Pinpoint the cell where the given text exists, returning its (x, y) midpoint coordinate. 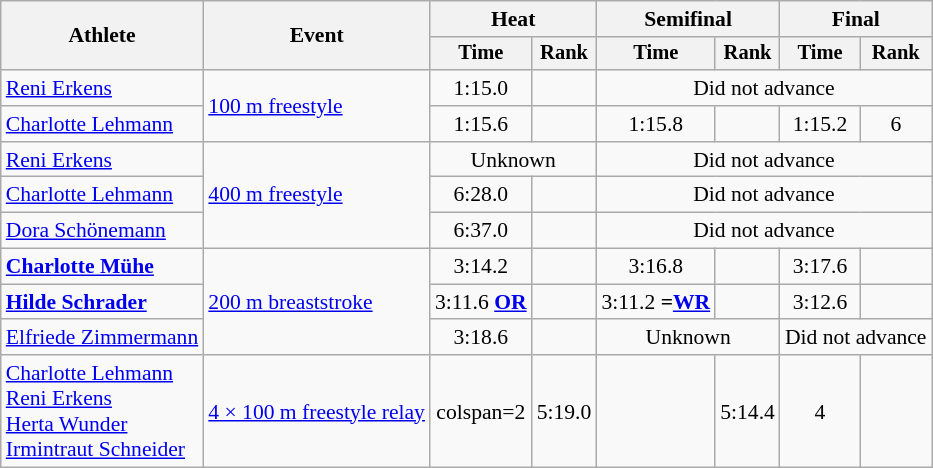
1:15.0 (481, 88)
3:18.6 (481, 338)
Hilde Schrader (102, 302)
5:14.4 (748, 411)
3:16.8 (656, 267)
Charlotte Mühe (102, 267)
1:15.2 (820, 124)
Charlotte LehmannReni ErkensHerta WunderIrmintraut Schneider (102, 411)
6:28.0 (481, 195)
1:15.6 (481, 124)
4 × 100 m freestyle relay (316, 411)
200 m breaststroke (316, 302)
Athlete (102, 36)
1:15.8 (656, 124)
3:17.6 (820, 267)
Dora Schönemann (102, 231)
4 (820, 411)
Heat (513, 19)
6:37.0 (481, 231)
5:19.0 (564, 411)
6 (896, 124)
3:11.6 OR (481, 302)
Semifinal (688, 19)
3:14.2 (481, 267)
Event (316, 36)
Final (856, 19)
colspan=2 (481, 411)
Elfriede Zimmermann (102, 338)
100 m freestyle (316, 106)
3:11.2 =WR (656, 302)
3:12.6 (820, 302)
400 m freestyle (316, 196)
